Return [X, Y] of the center of cell containing provided text 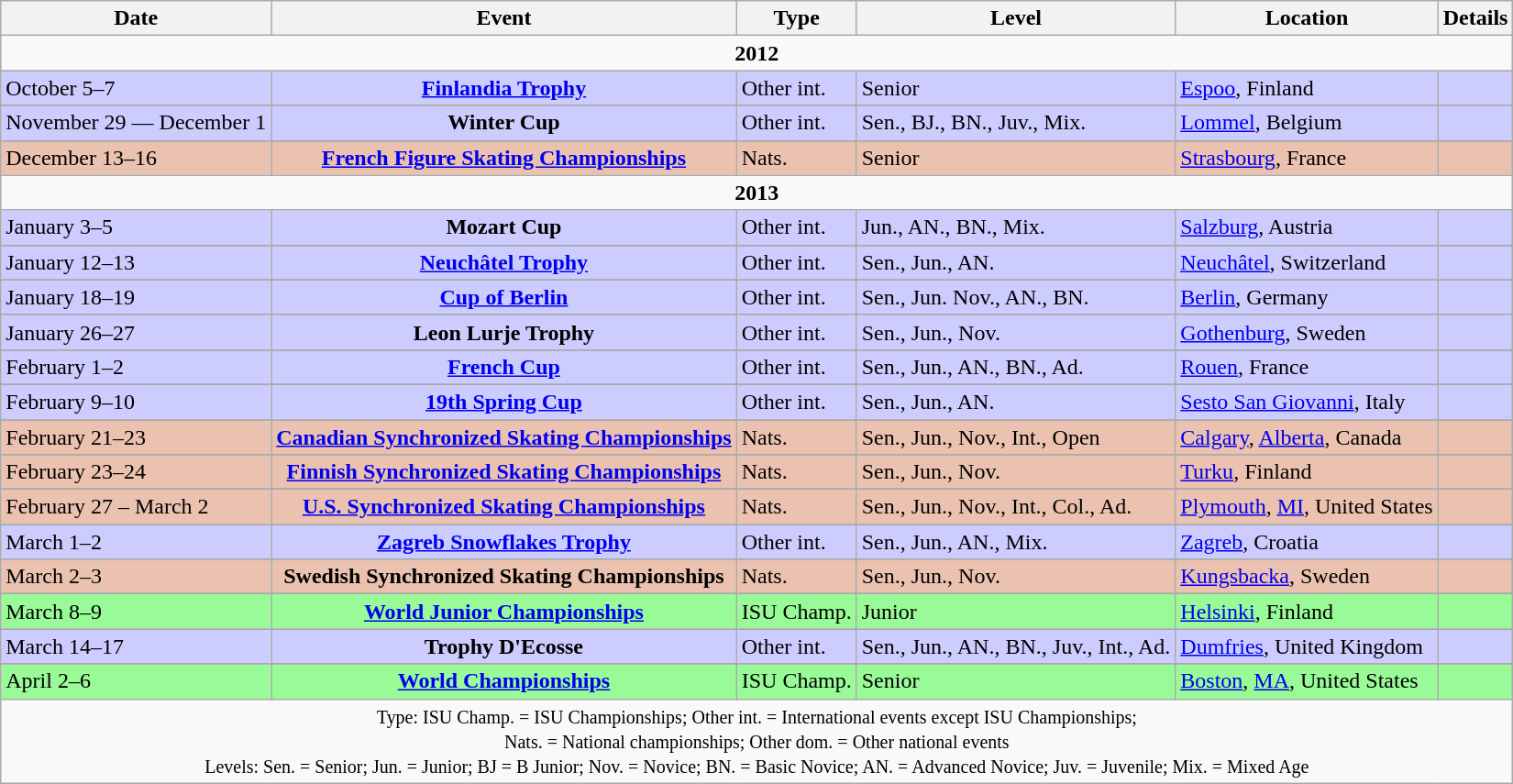
Sen., Jun., Nov., Int., Col., Ad. [1016, 507]
Mozart Cup [504, 227]
Sen., BJ., BN., Juv., Mix. [1016, 123]
January 12–13 [136, 262]
Jun., AN., BN., Mix. [1016, 227]
2012 [757, 53]
2013 [757, 193]
Turku, Finland [1307, 472]
Finlandia Trophy [504, 88]
U.S. Synchronized Skating Championships [504, 507]
January 26–27 [136, 332]
March 1–2 [136, 542]
Sen., Jun., Nov., Int., Open [1016, 437]
Zagreb Snowflakes Trophy [504, 542]
Plymouth, MI, United States [1307, 507]
French Figure Skating Championships [504, 158]
February 1–2 [136, 367]
19th Spring Cup [504, 402]
Canadian Synchronized Skating Championships [504, 437]
Helsinki, Finland [1307, 612]
Junior [1016, 612]
Strasbourg, France [1307, 158]
Espoo, Finland [1307, 88]
Cup of Berlin [504, 297]
Calgary, Alberta, Canada [1307, 437]
December 13–16 [136, 158]
Sen., Jun., AN., BN., Juv., Int., Ad. [1016, 646]
April 2–6 [136, 681]
Rouen, France [1307, 367]
Trophy D'Ecosse [504, 646]
World Junior Championships [504, 612]
Winter Cup [504, 123]
Sesto San Giovanni, Italy [1307, 402]
World Championships [504, 681]
Neuchâtel Trophy [504, 262]
February 27 – March 2 [136, 507]
Type [796, 18]
Boston, MA, United States [1307, 681]
November 29 — December 1 [136, 123]
March 14–17 [136, 646]
January 3–5 [136, 227]
Zagreb, Croatia [1307, 542]
February 23–24 [136, 472]
Sen., Jun., AN., BN., Ad. [1016, 367]
Gothenburg, Sweden [1307, 332]
Sen., Jun., AN., Mix. [1016, 542]
Leon Lurje Trophy [504, 332]
Level [1016, 18]
March 2–3 [136, 577]
Location [1307, 18]
Sen., Jun. Nov., AN., BN. [1016, 297]
Dumfries, United Kingdom [1307, 646]
French Cup [504, 367]
Berlin, Germany [1307, 297]
Details [1475, 18]
January 18–19 [136, 297]
March 8–9 [136, 612]
Lommel, Belgium [1307, 123]
Finnish Synchronized Skating Championships [504, 472]
October 5–7 [136, 88]
Neuchâtel, Switzerland [1307, 262]
Event [504, 18]
February 21–23 [136, 437]
February 9–10 [136, 402]
Salzburg, Austria [1307, 227]
Swedish Synchronized Skating Championships [504, 577]
Kungsbacka, Sweden [1307, 577]
Date [136, 18]
